Determine the [X, Y] coordinate at the center of the cell enclosing the given text.  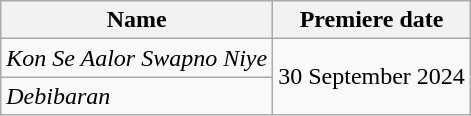
Name [137, 20]
Kon Se Aalor Swapno Niye [137, 58]
Premiere date [372, 20]
Debibaran [137, 96]
30 September 2024 [372, 77]
